Identify which cell holds the provided text, then report its (X, Y) central coordinate. 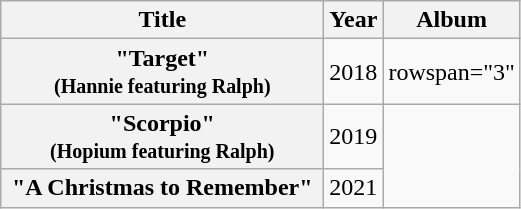
Album (452, 20)
Title (162, 20)
2019 (354, 136)
rowspan="3" (452, 72)
"A Christmas to Remember" (162, 188)
Year (354, 20)
2021 (354, 188)
"Target"(Hannie featuring Ralph) (162, 72)
2018 (354, 72)
"Scorpio"(Hopium featuring Ralph) (162, 136)
